Capture the cell that displays the provided text and extract its [X, Y] central coordinate. 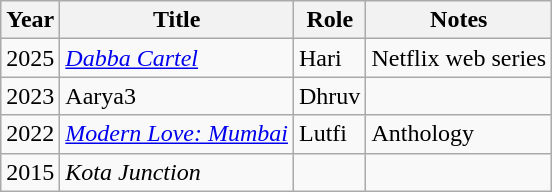
2022 [30, 134]
2025 [30, 58]
Dhruv [330, 96]
Lutfi [330, 134]
Aarya3 [177, 96]
Anthology [459, 134]
Year [30, 20]
2023 [30, 96]
Title [177, 20]
Modern Love: Mumbai [177, 134]
Hari [330, 58]
Notes [459, 20]
Kota Junction [177, 172]
Role [330, 20]
Dabba Cartel [177, 58]
Netflix web series [459, 58]
2015 [30, 172]
